Return [x, y] of the center of cell containing provided text 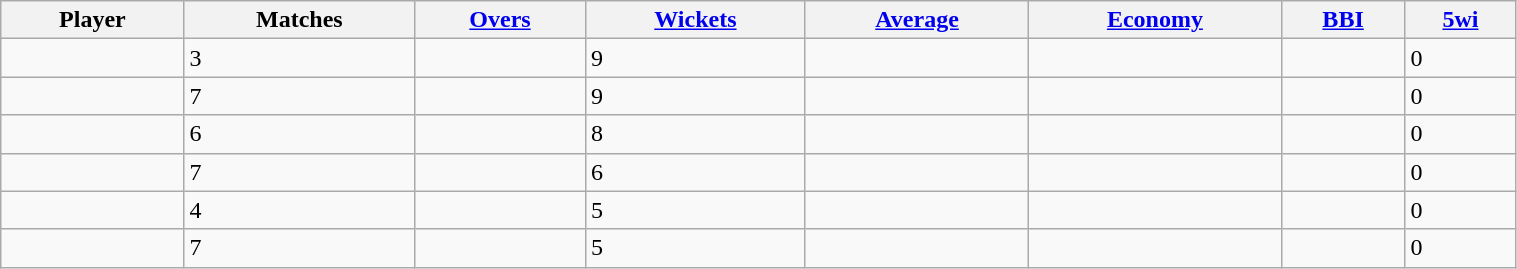
5wi [1460, 20]
Wickets [695, 20]
Economy [1156, 20]
3 [300, 58]
8 [695, 134]
BBI [1343, 20]
Average [916, 20]
Matches [300, 20]
Player [92, 20]
Overs [500, 20]
4 [300, 210]
